Capture the cell that displays the provided text and extract its [X, Y] central coordinate. 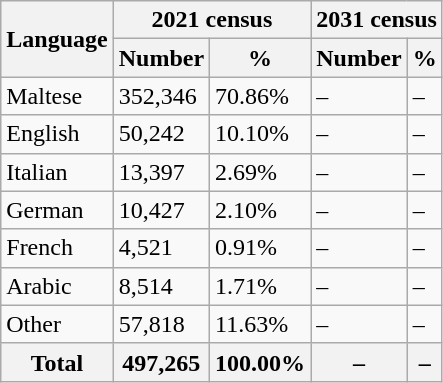
Total [57, 362]
8,514 [161, 286]
Language [57, 39]
10,427 [161, 210]
13,397 [161, 172]
English [57, 134]
57,818 [161, 324]
Arabic [57, 286]
2031 census [377, 20]
0.91% [260, 248]
French [57, 248]
352,346 [161, 96]
2021 census [212, 20]
100.00% [260, 362]
German [57, 210]
1.71% [260, 286]
2.10% [260, 210]
497,265 [161, 362]
50,242 [161, 134]
11.63% [260, 324]
Other [57, 324]
70.86% [260, 96]
10.10% [260, 134]
4,521 [161, 248]
Italian [57, 172]
2.69% [260, 172]
Maltese [57, 96]
